Find where the given text appears and provide that cell's center as [X, Y] coordinate. 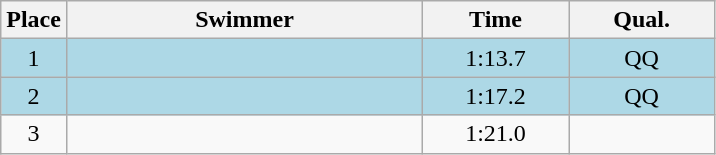
Swimmer [244, 20]
Qual. [642, 20]
1:21.0 [496, 134]
2 [34, 96]
1:17.2 [496, 96]
Place [34, 20]
1:13.7 [496, 58]
3 [34, 134]
Time [496, 20]
1 [34, 58]
